Return the (x, y) coordinate for the center point of the cell that contains the specified text.  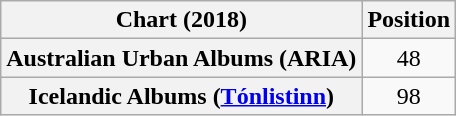
Icelandic Albums (Tónlistinn) (182, 96)
Position (409, 20)
48 (409, 58)
98 (409, 96)
Australian Urban Albums (ARIA) (182, 58)
Chart (2018) (182, 20)
